Capture the cell that displays the provided text and extract its (x, y) central coordinate. 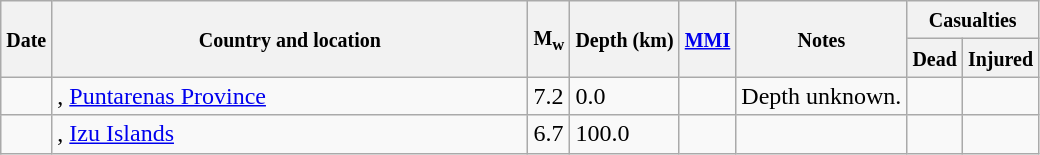
Depth unknown. (822, 96)
MMI (708, 39)
7.2 (549, 96)
0.0 (624, 96)
100.0 (624, 134)
, Puntarenas Province (290, 96)
Mw (549, 39)
Country and location (290, 39)
Notes (822, 39)
, Izu Islands (290, 134)
Injured (1000, 58)
Dead (935, 58)
Date (26, 39)
Depth (km) (624, 39)
6.7 (549, 134)
Casualties (973, 20)
